Provide the [X, Y] coordinate of the cell's center where the given text is located.  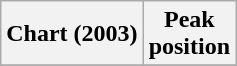
Peakposition [189, 34]
Chart (2003) [72, 34]
